Scan for the cell matching the given text and deliver its (x, y) coordinate at center. 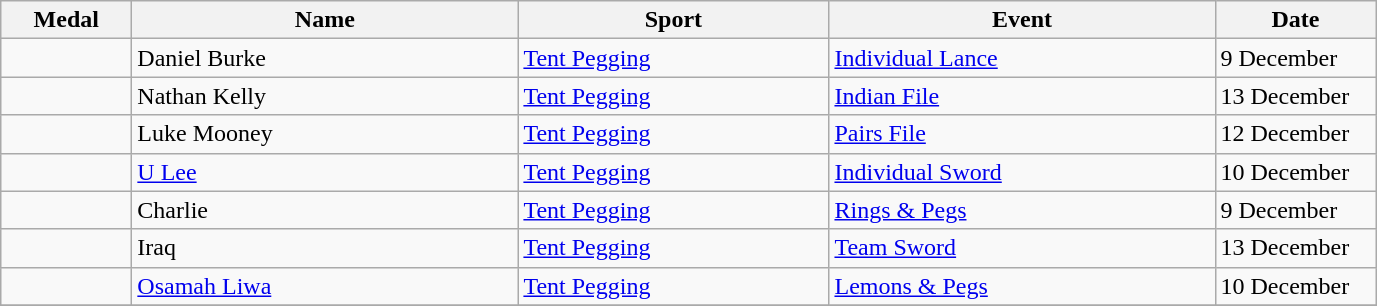
12 December (1296, 134)
Nathan Kelly (325, 96)
Rings & Pegs (1022, 210)
Osamah Liwa (325, 286)
Pairs File (1022, 134)
Lemons & Pegs (1022, 286)
Indian File (1022, 96)
Individual Sword (1022, 172)
Daniel Burke (325, 58)
Date (1296, 20)
Team Sword (1022, 248)
Iraq (325, 248)
Individual Lance (1022, 58)
Sport (674, 20)
U Lee (325, 172)
Luke Mooney (325, 134)
Name (325, 20)
Charlie (325, 210)
Event (1022, 20)
Medal (66, 20)
